Return (x, y) of the center of cell containing provided text 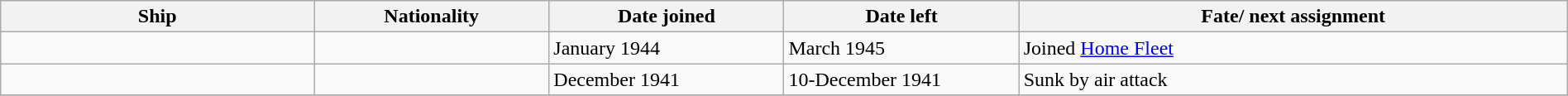
Ship (157, 17)
Fate/ next assignment (1293, 17)
January 1944 (667, 48)
Nationality (432, 17)
December 1941 (667, 79)
March 1945 (901, 48)
Date joined (667, 17)
Joined Home Fleet (1293, 48)
10-December 1941 (901, 79)
Date left (901, 17)
Sunk by air attack (1293, 79)
